Return the (X, Y) coordinate for the center point of the cell that contains the specified text.  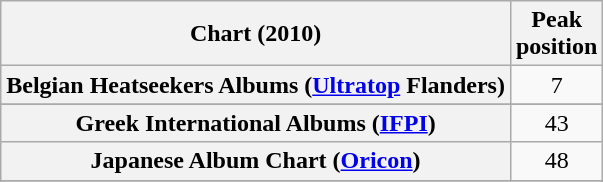
48 (556, 161)
Belgian Heatseekers Albums (Ultratop Flanders) (256, 85)
7 (556, 85)
Peakposition (556, 34)
Greek International Albums (IFPI) (256, 123)
Chart (2010) (256, 34)
Japanese Album Chart (Oricon) (256, 161)
43 (556, 123)
